Detect which cell encompasses the target text, then output its (x, y) center coordinate. 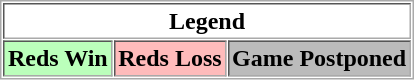
Legend (206, 21)
Reds Loss (170, 58)
Reds Win (58, 58)
Game Postponed (320, 58)
